Search for the cell housing the specified text and yield its (x, y) center coordinate. 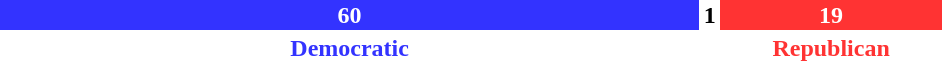
19 (831, 15)
1 (710, 15)
60 (350, 15)
